Detect which cell encompasses the target text, then output its [X, Y] center coordinate. 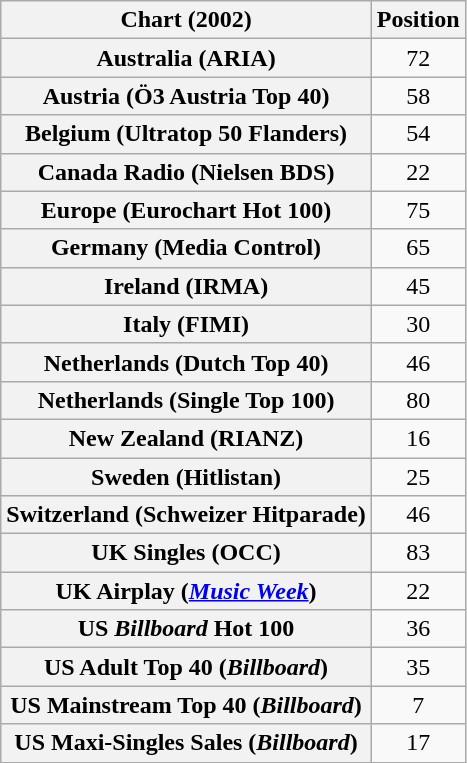
US Mainstream Top 40 (Billboard) [186, 705]
Europe (Eurochart Hot 100) [186, 210]
Canada Radio (Nielsen BDS) [186, 172]
Austria (Ö3 Austria Top 40) [186, 96]
80 [418, 400]
Australia (ARIA) [186, 58]
58 [418, 96]
Netherlands (Dutch Top 40) [186, 362]
45 [418, 286]
UK Airplay (Music Week) [186, 591]
16 [418, 438]
72 [418, 58]
65 [418, 248]
54 [418, 134]
25 [418, 477]
30 [418, 324]
Ireland (IRMA) [186, 286]
Italy (FIMI) [186, 324]
35 [418, 667]
Netherlands (Single Top 100) [186, 400]
83 [418, 553]
UK Singles (OCC) [186, 553]
US Maxi-Singles Sales (Billboard) [186, 743]
Position [418, 20]
Chart (2002) [186, 20]
36 [418, 629]
US Billboard Hot 100 [186, 629]
7 [418, 705]
Belgium (Ultratop 50 Flanders) [186, 134]
75 [418, 210]
Germany (Media Control) [186, 248]
New Zealand (RIANZ) [186, 438]
17 [418, 743]
US Adult Top 40 (Billboard) [186, 667]
Sweden (Hitlistan) [186, 477]
Switzerland (Schweizer Hitparade) [186, 515]
